Determine the [X, Y] coordinate at the center of the cell enclosing the given text.  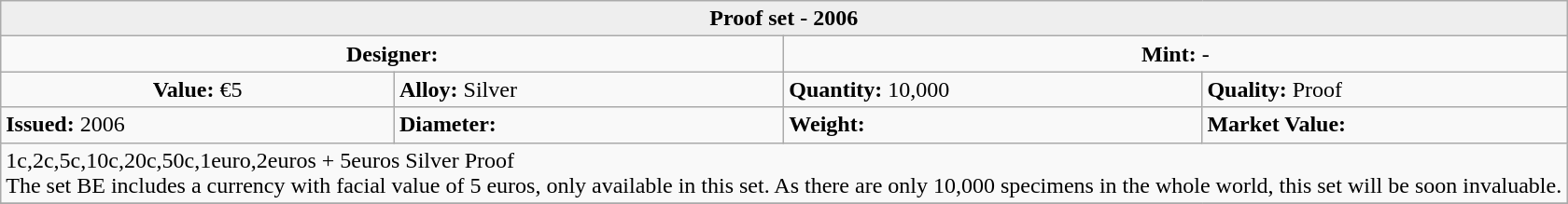
Proof set - 2006 [784, 19]
Value: €5 [198, 89]
Mint: - [1176, 54]
Designer: [392, 54]
Market Value: [1385, 125]
Quality: Proof [1385, 89]
Alloy: Silver [588, 89]
Diameter: [588, 125]
Issued: 2006 [198, 125]
Weight: [993, 125]
Quantity: 10,000 [993, 89]
